Pinpoint the cell where the given text exists, returning its [x, y] midpoint coordinate. 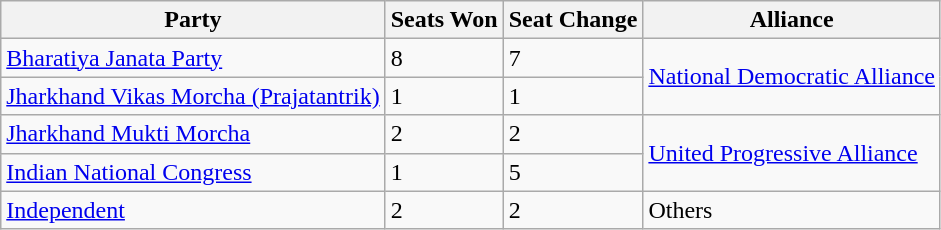
7 [573, 58]
Bharatiya Janata Party [193, 58]
Indian National Congress [193, 172]
Alliance [792, 20]
8 [444, 58]
United Progressive Alliance [792, 153]
Seats Won [444, 20]
Seat Change [573, 20]
Others [792, 210]
Jharkhand Vikas Morcha (Prajatantrik) [193, 96]
Jharkhand Mukti Morcha [193, 134]
Party [193, 20]
National Democratic Alliance [792, 77]
5 [573, 172]
Independent [193, 210]
